Capture the cell that displays the provided text and extract its (x, y) central coordinate. 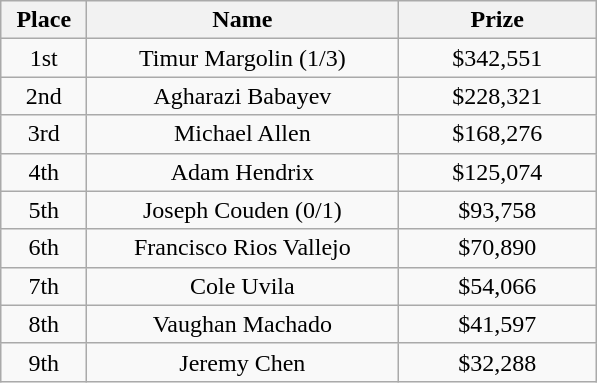
$228,321 (498, 96)
Name (242, 20)
Adam Hendrix (242, 172)
Vaughan Machado (242, 324)
Prize (498, 20)
Cole Uvila (242, 286)
Francisco Rios Vallejo (242, 248)
4th (44, 172)
1st (44, 58)
$93,758 (498, 210)
Agharazi Babayev (242, 96)
7th (44, 286)
Timur Margolin (1/3) (242, 58)
$70,890 (498, 248)
3rd (44, 134)
5th (44, 210)
$342,551 (498, 58)
2nd (44, 96)
9th (44, 362)
$125,074 (498, 172)
$32,288 (498, 362)
8th (44, 324)
Place (44, 20)
$168,276 (498, 134)
$54,066 (498, 286)
6th (44, 248)
$41,597 (498, 324)
Jeremy Chen (242, 362)
Joseph Couden (0/1) (242, 210)
Michael Allen (242, 134)
